Locate the cell with the specified text and output its (x, y) center coordinate. 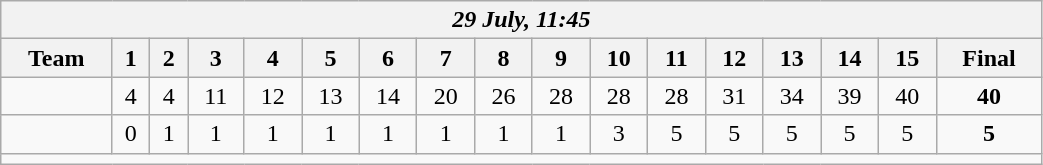
8 (504, 58)
34 (792, 96)
26 (504, 96)
31 (734, 96)
7 (446, 58)
39 (850, 96)
10 (619, 58)
15 (907, 58)
Team (56, 58)
29 July, 11:45 (522, 20)
9 (561, 58)
Final (989, 58)
0 (131, 134)
2 (169, 58)
20 (446, 96)
6 (388, 58)
